Search for the cell housing the specified text and yield its [X, Y] center coordinate. 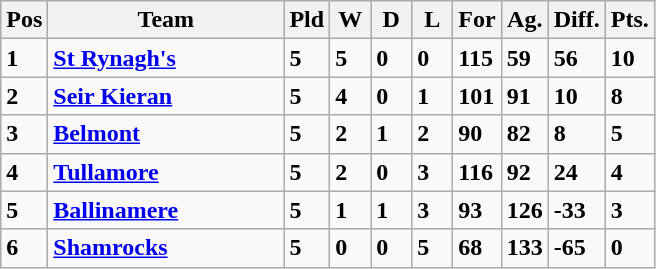
93 [477, 210]
Pts. [630, 20]
-65 [576, 248]
Seir Kieran [166, 96]
Team [166, 20]
Ballinamere [166, 210]
Pld [307, 20]
Pos [24, 20]
W [350, 20]
56 [576, 58]
116 [477, 172]
133 [524, 248]
Tullamore [166, 172]
91 [524, 96]
For [477, 20]
-33 [576, 210]
Diff. [576, 20]
24 [576, 172]
Shamrocks [166, 248]
115 [477, 58]
L [432, 20]
101 [477, 96]
90 [477, 134]
Ag. [524, 20]
82 [524, 134]
126 [524, 210]
59 [524, 58]
92 [524, 172]
St Rynagh's [166, 58]
68 [477, 248]
Belmont [166, 134]
6 [24, 248]
D [392, 20]
